Pinpoint the cell where the given text exists, returning its [X, Y] midpoint coordinate. 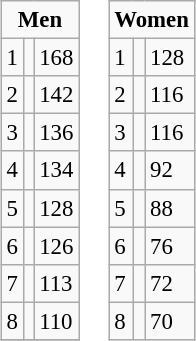
110 [56, 321]
Women [152, 20]
113 [56, 283]
76 [170, 246]
72 [170, 283]
126 [56, 246]
142 [56, 95]
Men [40, 20]
92 [170, 170]
168 [56, 58]
88 [170, 208]
134 [56, 170]
136 [56, 133]
70 [170, 321]
